Detect which cell encompasses the target text, then output its [x, y] center coordinate. 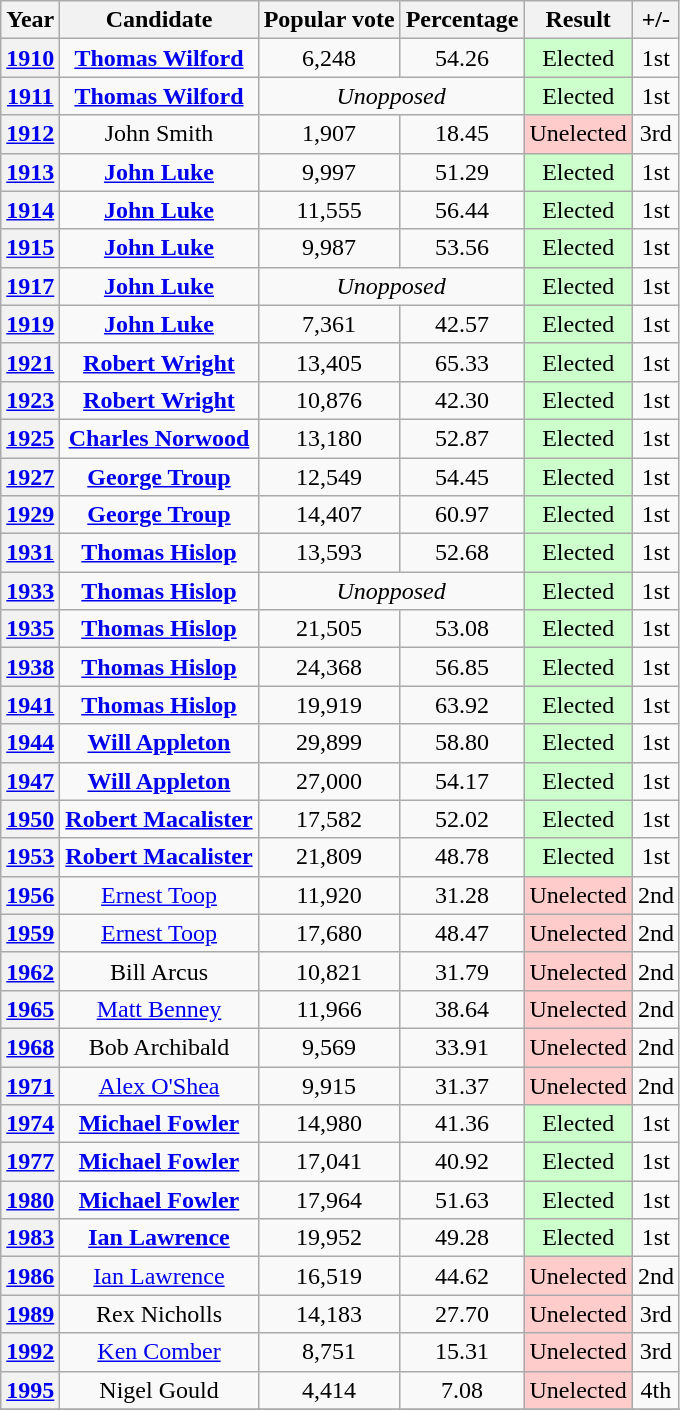
13,405 [329, 362]
21,505 [329, 629]
42.30 [462, 400]
11,920 [329, 895]
52.02 [462, 819]
27.70 [462, 1314]
1,907 [329, 134]
58.80 [462, 743]
Matt Benney [159, 1009]
Bill Arcus [159, 971]
19,919 [329, 705]
Ken Comber [159, 1352]
63.92 [462, 705]
1989 [30, 1314]
Candidate [159, 20]
53.08 [462, 629]
56.44 [462, 210]
33.91 [462, 1047]
John Smith [159, 134]
1965 [30, 1009]
1923 [30, 400]
1995 [30, 1390]
44.62 [462, 1276]
1992 [30, 1352]
60.97 [462, 515]
Rex Nicholls [159, 1314]
48.47 [462, 933]
31.79 [462, 971]
1914 [30, 210]
1986 [30, 1276]
1956 [30, 895]
56.85 [462, 667]
41.36 [462, 1124]
Popular vote [329, 20]
Alex O'Shea [159, 1085]
Bob Archibald [159, 1047]
7,361 [329, 324]
1929 [30, 515]
54.17 [462, 781]
52.87 [462, 438]
31.37 [462, 1085]
1911 [30, 96]
65.33 [462, 362]
1910 [30, 58]
11,555 [329, 210]
1938 [30, 667]
19,952 [329, 1238]
1983 [30, 1238]
1950 [30, 819]
1935 [30, 629]
1917 [30, 286]
1921 [30, 362]
1959 [30, 933]
17,582 [329, 819]
17,041 [329, 1162]
7.08 [462, 1390]
27,000 [329, 781]
Result [578, 20]
17,680 [329, 933]
1927 [30, 477]
21,809 [329, 857]
4,414 [329, 1390]
14,183 [329, 1314]
40.92 [462, 1162]
1974 [30, 1124]
1913 [30, 172]
9,915 [329, 1085]
18.45 [462, 134]
1980 [30, 1200]
12,549 [329, 477]
24,368 [329, 667]
Year [30, 20]
54.45 [462, 477]
52.68 [462, 553]
1944 [30, 743]
53.56 [462, 248]
1962 [30, 971]
9,997 [329, 172]
1925 [30, 438]
1971 [30, 1085]
1912 [30, 134]
13,180 [329, 438]
14,980 [329, 1124]
1933 [30, 591]
Percentage [462, 20]
16,519 [329, 1276]
49.28 [462, 1238]
14,407 [329, 515]
Charles Norwood [159, 438]
1947 [30, 781]
1953 [30, 857]
54.26 [462, 58]
51.63 [462, 1200]
9,987 [329, 248]
31.28 [462, 895]
15.31 [462, 1352]
10,876 [329, 400]
11,966 [329, 1009]
13,593 [329, 553]
1931 [30, 553]
1977 [30, 1162]
48.78 [462, 857]
17,964 [329, 1200]
1941 [30, 705]
1968 [30, 1047]
9,569 [329, 1047]
10,821 [329, 971]
38.64 [462, 1009]
Nigel Gould [159, 1390]
6,248 [329, 58]
+/- [656, 20]
42.57 [462, 324]
4th [656, 1390]
29,899 [329, 743]
1915 [30, 248]
1919 [30, 324]
8,751 [329, 1352]
51.29 [462, 172]
